Return (X, Y) of the center of cell containing provided text 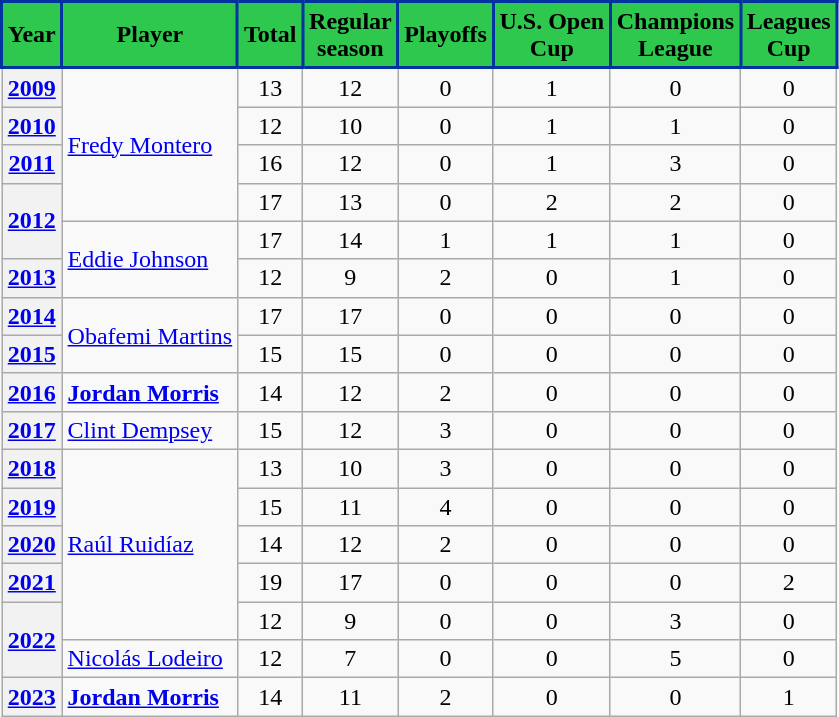
2021 (32, 583)
Regular season (350, 36)
Clint Dempsey (150, 430)
2019 (32, 507)
U.S. Open Cup (552, 36)
Raúl Ruidíaz (150, 544)
2012 (32, 221)
Obafemi Martins (150, 335)
2009 (32, 88)
Fredy Montero (150, 144)
Playoffs (446, 36)
2015 (32, 354)
2022 (32, 640)
19 (270, 583)
2017 (32, 430)
2020 (32, 545)
5 (675, 659)
2014 (32, 316)
16 (270, 164)
2013 (32, 278)
2016 (32, 392)
4 (446, 507)
Leagues Cup (788, 36)
Year (32, 36)
Champions League (675, 36)
Player (150, 36)
Total (270, 36)
Eddie Johnson (150, 259)
2018 (32, 468)
Nicolás Lodeiro (150, 659)
7 (350, 659)
2011 (32, 164)
2023 (32, 697)
2010 (32, 126)
